Identify which cell holds the provided text, then report its [X, Y] central coordinate. 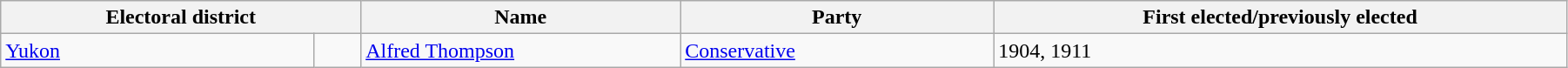
1904, 1911 [1281, 51]
Alfred Thompson [520, 51]
Party [837, 17]
Electoral district [181, 17]
Yukon [157, 51]
Name [520, 17]
Conservative [837, 51]
First elected/previously elected [1281, 17]
